Provide the (x, y) coordinate of the cell's center where the given text is located.  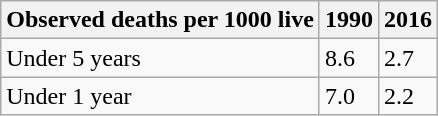
7.0 (348, 96)
1990 (348, 20)
8.6 (348, 58)
2.7 (408, 58)
2016 (408, 20)
Observed deaths per 1000 live (160, 20)
2.2 (408, 96)
Under 5 years (160, 58)
Under 1 year (160, 96)
